Provide the [x, y] coordinate of the cell's center where the given text is located.  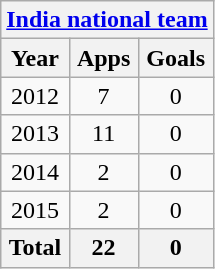
Goals [176, 58]
2014 [35, 172]
Year [35, 58]
2013 [35, 134]
2012 [35, 96]
22 [104, 248]
Total [35, 248]
2015 [35, 210]
7 [104, 96]
India national team [107, 20]
Apps [104, 58]
11 [104, 134]
